Search for the cell housing the specified text and yield its [x, y] center coordinate. 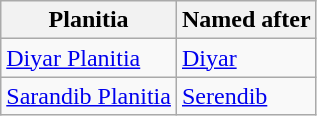
Diyar Planitia [89, 58]
Serendib [246, 96]
Named after [246, 20]
Diyar [246, 58]
Sarandib Planitia [89, 96]
Planitia [89, 20]
